Detect which cell encompasses the target text, then output its [x, y] center coordinate. 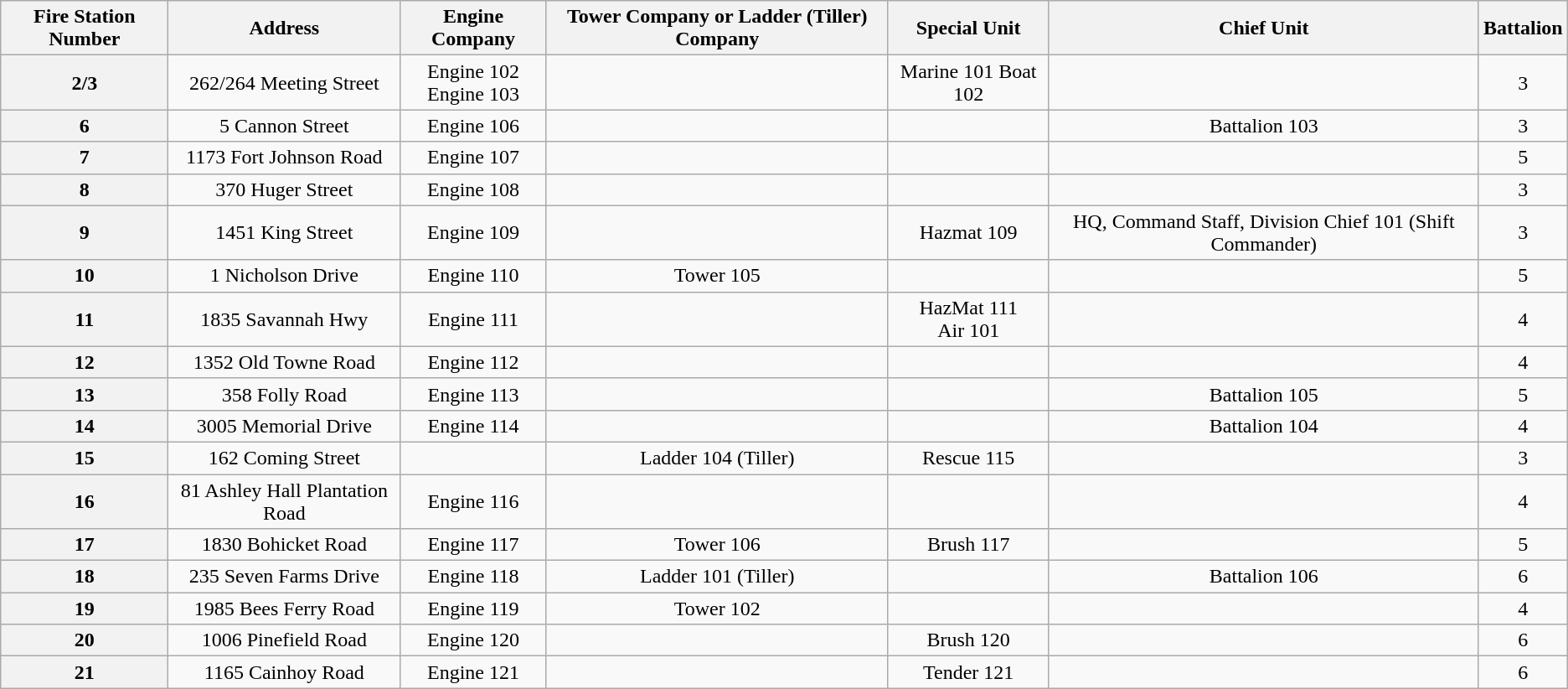
81 Ashley Hall Plantation Road [285, 501]
1173 Fort Johnson Road [285, 158]
162 Coming Street [285, 458]
Engine 117 [474, 545]
HazMat 111Air 101 [968, 319]
14 [85, 426]
Battalion 105 [1263, 394]
358 Folly Road [285, 394]
20 [85, 640]
HQ, Command Staff, Division Chief 101 (Shift Commander) [1263, 233]
1 Nicholson Drive [285, 276]
Ladder 104 (Tiller) [717, 458]
Engine 118 [474, 577]
1830 Bohicket Road [285, 545]
1451 King Street [285, 233]
8 [85, 189]
7 [85, 158]
Tender 121 [968, 672]
Engine 114 [474, 426]
Engine 109 [474, 233]
Chief Unit [1263, 28]
16 [85, 501]
Engine 107 [474, 158]
Engine 116 [474, 501]
11 [85, 319]
21 [85, 672]
1985 Bees Ferry Road [285, 609]
Engine 110 [474, 276]
Battalion 106 [1263, 577]
Engine 112 [474, 362]
Engine Company [474, 28]
10 [85, 276]
Tower 102 [717, 609]
15 [85, 458]
Engine 120 [474, 640]
Tower 106 [717, 545]
13 [85, 394]
18 [85, 577]
Engine 113 [474, 394]
262/264 Meeting Street [285, 82]
3005 Memorial Drive [285, 426]
Tower 105 [717, 276]
235 Seven Farms Drive [285, 577]
Rescue 115 [968, 458]
17 [85, 545]
Battalion [1523, 28]
Hazmat 109 [968, 233]
Battalion 103 [1263, 126]
Tower Company or Ladder (Tiller) Company [717, 28]
Fire Station Number [85, 28]
2/3 [85, 82]
1835 Savannah Hwy [285, 319]
9 [85, 233]
Engine 121 [474, 672]
Address [285, 28]
1006 Pinefield Road [285, 640]
1352 Old Towne Road [285, 362]
Battalion 104 [1263, 426]
Special Unit [968, 28]
Engine 108 [474, 189]
Engine 119 [474, 609]
Engine 102Engine 103 [474, 82]
Brush 120 [968, 640]
5 Cannon Street [285, 126]
Engine 111 [474, 319]
Engine 106 [474, 126]
Ladder 101 (Tiller) [717, 577]
1165 Cainhoy Road [285, 672]
12 [85, 362]
Marine 101 Boat 102 [968, 82]
370 Huger Street [285, 189]
Brush 117 [968, 545]
19 [85, 609]
